From the cell containing the given text, extract its center point as (X, Y) coordinate. 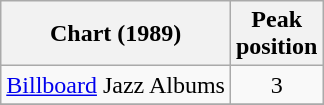
Chart (1989) (116, 34)
Billboard Jazz Albums (116, 85)
Peakposition (276, 34)
3 (276, 85)
